Return the (x, y) coordinate for the center point of the cell that contains the specified text.  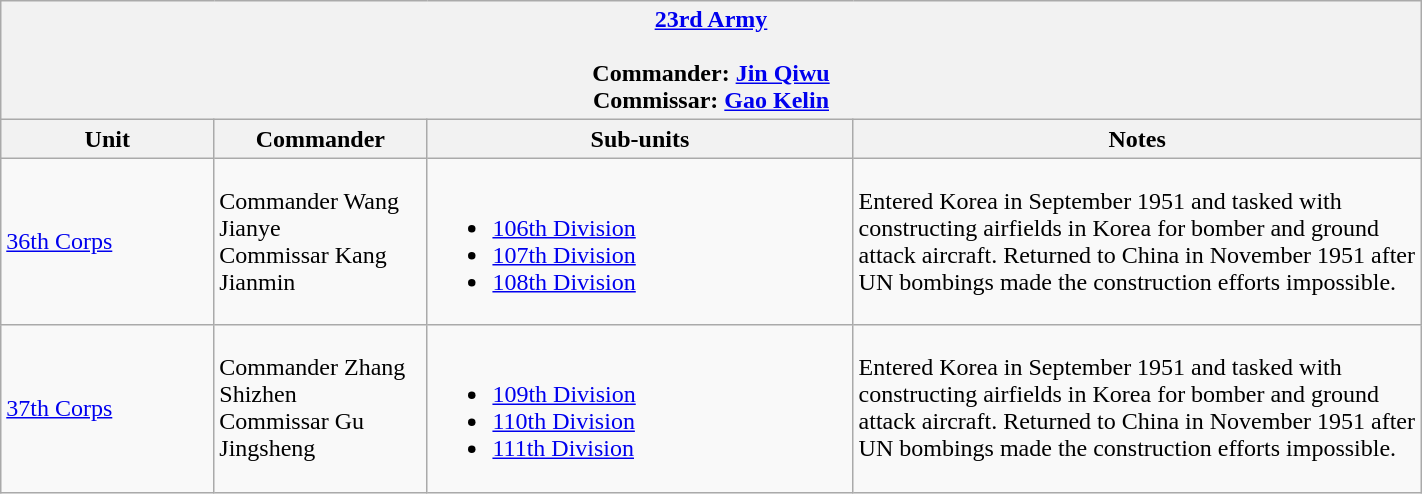
37th Corps (108, 408)
Notes (1137, 139)
Unit (108, 139)
106th Division107th Division108th Division (640, 242)
36th Corps (108, 242)
Commander (320, 139)
23rd ArmyCommander: Jin Qiwu Commissar: Gao Kelin (711, 60)
Commander Zhang ShizhenCommissar Gu Jingsheng (320, 408)
Commander Wang JianyeCommissar Kang Jianmin (320, 242)
109th Division110th Division111th Division (640, 408)
Sub-units (640, 139)
